Find where the given text appears and provide that cell's center as [X, Y] coordinate. 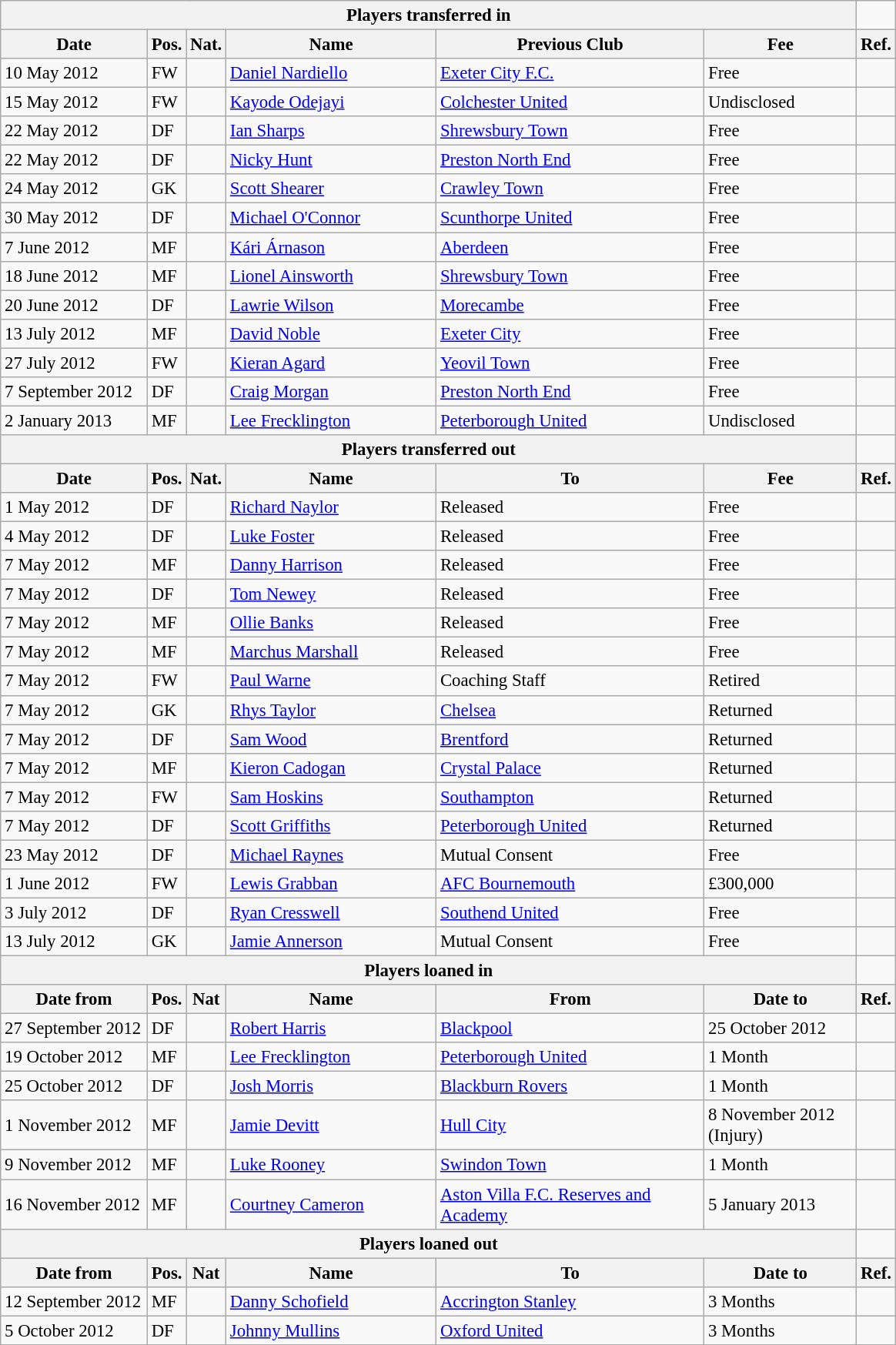
Scott Griffiths [331, 826]
Michael O'Connor [331, 218]
Oxford United [570, 1330]
£300,000 [781, 884]
Marchus Marshall [331, 652]
Jamie Devitt [331, 1126]
20 June 2012 [74, 305]
Lawrie Wilson [331, 305]
Luke Foster [331, 537]
Jamie Annerson [331, 942]
23 May 2012 [74, 855]
24 May 2012 [74, 189]
Ryan Cresswell [331, 912]
18 June 2012 [74, 276]
Richard Naylor [331, 507]
Southend United [570, 912]
16 November 2012 [74, 1204]
Johnny Mullins [331, 1330]
Accrington Stanley [570, 1301]
Players transferred out [429, 450]
Colchester United [570, 102]
Exeter City F.C. [570, 73]
4 May 2012 [74, 537]
AFC Bournemouth [570, 884]
Courtney Cameron [331, 1204]
Blackpool [570, 1029]
1 June 2012 [74, 884]
Paul Warne [331, 681]
Players loaned in [429, 971]
Crystal Palace [570, 768]
5 October 2012 [74, 1330]
15 May 2012 [74, 102]
19 October 2012 [74, 1057]
Aston Villa F.C. Reserves and Academy [570, 1204]
Lewis Grabban [331, 884]
Exeter City [570, 333]
Michael Raynes [331, 855]
8 November 2012 (Injury) [781, 1126]
Swindon Town [570, 1165]
Coaching Staff [570, 681]
Nicky Hunt [331, 160]
David Noble [331, 333]
Rhys Taylor [331, 710]
2 January 2013 [74, 420]
Daniel Nardiello [331, 73]
Retired [781, 681]
Blackburn Rovers [570, 1086]
1 November 2012 [74, 1126]
7 June 2012 [74, 247]
Tom Newey [331, 594]
Hull City [570, 1126]
Kieron Cadogan [331, 768]
27 September 2012 [74, 1029]
27 July 2012 [74, 363]
Players transferred in [429, 15]
Craig Morgan [331, 392]
Robert Harris [331, 1029]
Previous Club [570, 45]
Scunthorpe United [570, 218]
5 January 2013 [781, 1204]
Danny Harrison [331, 565]
Crawley Town [570, 189]
7 September 2012 [74, 392]
Luke Rooney [331, 1165]
Josh Morris [331, 1086]
Kayode Odejayi [331, 102]
3 July 2012 [74, 912]
Danny Schofield [331, 1301]
Sam Hoskins [331, 797]
Kieran Agard [331, 363]
9 November 2012 [74, 1165]
Aberdeen [570, 247]
10 May 2012 [74, 73]
Ollie Banks [331, 623]
1 May 2012 [74, 507]
From [570, 999]
Chelsea [570, 710]
30 May 2012 [74, 218]
Ian Sharps [331, 131]
Southampton [570, 797]
Scott Shearer [331, 189]
Sam Wood [331, 739]
Players loaned out [429, 1243]
Lionel Ainsworth [331, 276]
Yeovil Town [570, 363]
Kári Árnason [331, 247]
12 September 2012 [74, 1301]
Brentford [570, 739]
Morecambe [570, 305]
